Return (x, y) of the center of cell containing provided text 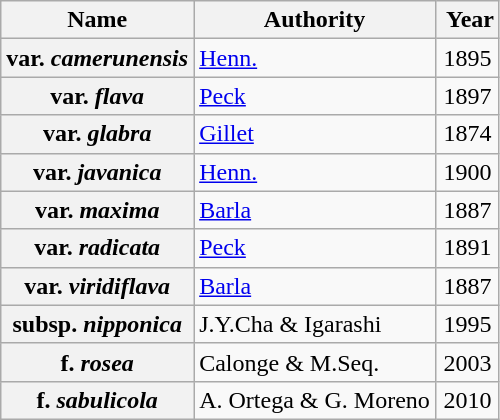
2010 (467, 400)
var. maxima (98, 210)
1874 (467, 134)
var. camerunensis (98, 58)
f. rosea (98, 362)
f. sabulicola (98, 400)
var. glabra (98, 134)
var. flava (98, 96)
1891 (467, 248)
Calonge & M.Seq. (315, 362)
Authority (315, 20)
Name (98, 20)
J.Y.Cha & Igarashi (315, 324)
A. Ortega & G. Moreno (315, 400)
1895 (467, 58)
1897 (467, 96)
var. viridiflava (98, 286)
Gillet (315, 134)
1900 (467, 172)
1995 (467, 324)
var. javanica (98, 172)
Year (467, 20)
2003 (467, 362)
subsp. nipponica (98, 324)
var. radicata (98, 248)
